Search for the cell housing the specified text and yield its [x, y] center coordinate. 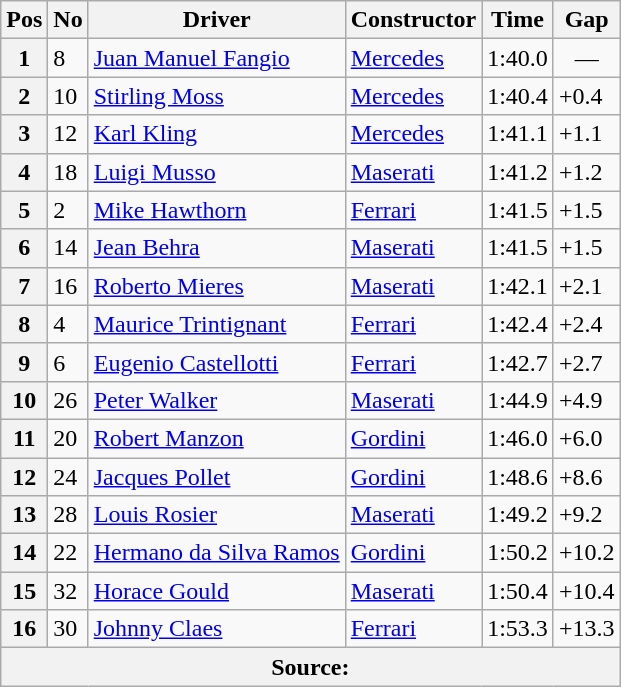
1:49.2 [518, 515]
1:40.4 [518, 96]
Stirling Moss [216, 96]
Source: [310, 667]
+2.4 [586, 324]
1:42.7 [518, 362]
1:50.4 [518, 591]
24 [68, 477]
Hermano da Silva Ramos [216, 553]
Robert Manzon [216, 438]
+8.6 [586, 477]
Jean Behra [216, 248]
Luigi Musso [216, 172]
5 [24, 210]
Roberto Mieres [216, 286]
+0.4 [586, 96]
Karl Kling [216, 134]
1:42.1 [518, 286]
+10.4 [586, 591]
+9.2 [586, 515]
Horace Gould [216, 591]
20 [68, 438]
Gap [586, 20]
1:53.3 [518, 629]
+10.2 [586, 553]
1:48.6 [518, 477]
+2.1 [586, 286]
Peter Walker [216, 400]
7 [24, 286]
Time [518, 20]
Constructor [413, 20]
Louis Rosier [216, 515]
1:42.4 [518, 324]
Driver [216, 20]
+4.9 [586, 400]
— [586, 58]
13 [24, 515]
1:50.2 [518, 553]
1:44.9 [518, 400]
+1.2 [586, 172]
+1.1 [586, 134]
11 [24, 438]
1:46.0 [518, 438]
+13.3 [586, 629]
22 [68, 553]
Pos [24, 20]
Jacques Pollet [216, 477]
1:41.2 [518, 172]
26 [68, 400]
Eugenio Castellotti [216, 362]
18 [68, 172]
15 [24, 591]
1 [24, 58]
+2.7 [586, 362]
30 [68, 629]
Mike Hawthorn [216, 210]
3 [24, 134]
1:41.1 [518, 134]
Johnny Claes [216, 629]
No [68, 20]
32 [68, 591]
Juan Manuel Fangio [216, 58]
Maurice Trintignant [216, 324]
+6.0 [586, 438]
1:40.0 [518, 58]
9 [24, 362]
28 [68, 515]
